Provide the [X, Y] coordinate of the cell's center where the given text is located.  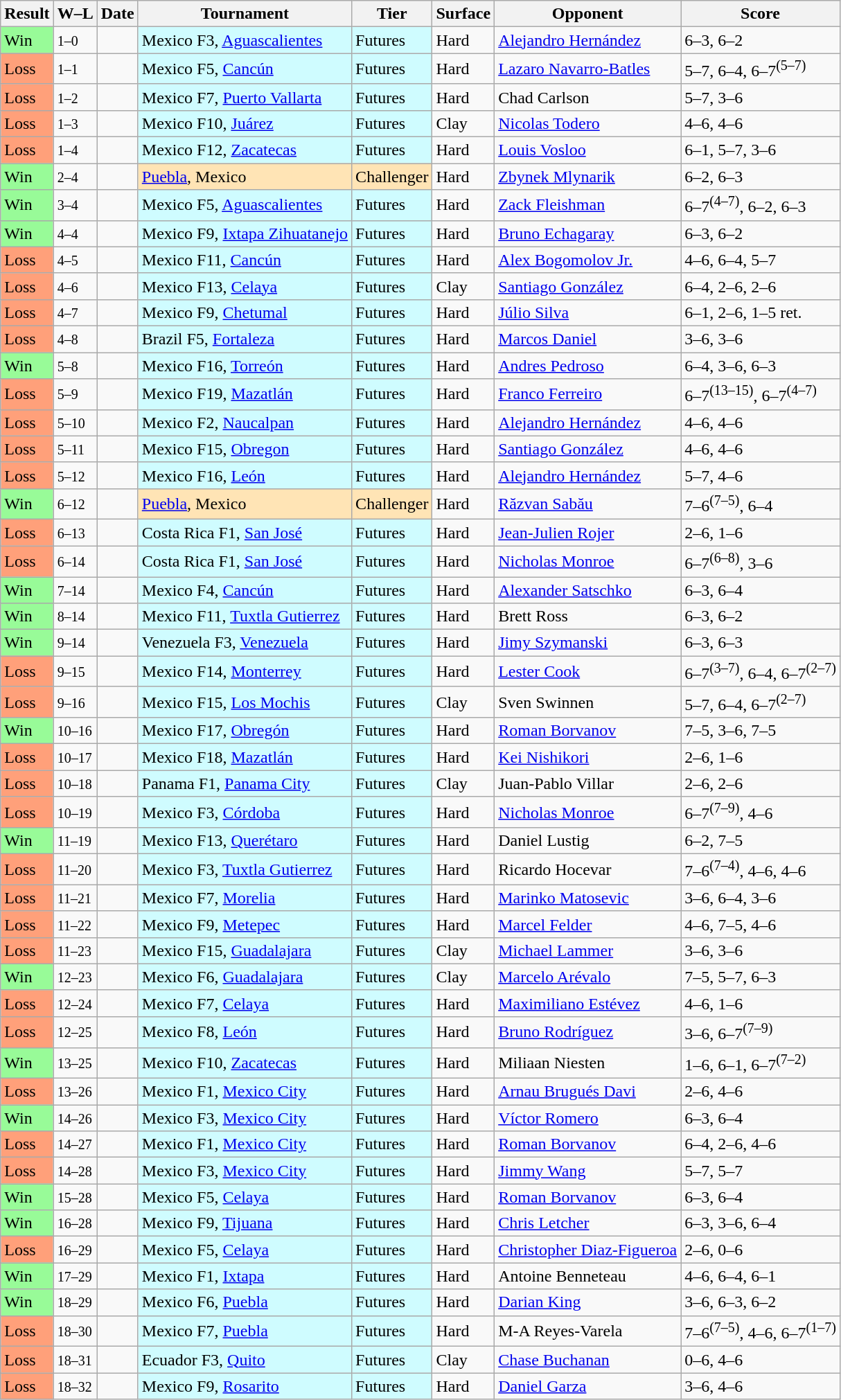
6–3, 6–3 [761, 643]
Chris Letcher [587, 1223]
6–4, 2–6, 4–6 [761, 1144]
Daniel Garza [587, 1386]
7–6(7–5), 4–6, 6–7(1–7) [761, 1331]
13–25 [75, 1063]
Surface [463, 14]
Mexico F9, Chetumal [245, 312]
Bruno Echagaray [587, 233]
5–7, 3–6 [761, 97]
14–27 [75, 1144]
Mexico F6, Puebla [245, 1302]
Mexico F18, Mazatlán [245, 757]
4–6 [75, 286]
5–7, 6–4, 6–7(5–7) [761, 69]
2–6, 4–6 [761, 1092]
Franco Ferreiro [587, 395]
14–28 [75, 1171]
Maximiliano Estévez [587, 1003]
Mexico F6, Guadalajara [245, 977]
1–4 [75, 150]
6–7(7–9), 4–6 [761, 812]
18–29 [75, 1302]
Mexico F9, Rosarito [245, 1386]
9–14 [75, 643]
Mexico F7, Morelia [245, 898]
12–24 [75, 1003]
Antoine Benneteau [587, 1276]
Mexico F5, Cancún [245, 69]
3–6, 6–4, 3–6 [761, 898]
7–5, 5–7, 6–3 [761, 977]
Jimy Szymanski [587, 643]
5–11 [75, 449]
Júlio Silva [587, 312]
Mexico F4, Cancún [245, 590]
5–9 [75, 395]
Opponent [587, 14]
Alex Bogomolov Jr. [587, 260]
Răzvan Sabău [587, 504]
9–15 [75, 672]
Zbynek Mlynarik [587, 177]
Mexico F2, Naucalpan [245, 423]
W–L [75, 14]
Panama F1, Panama City [245, 783]
5–10 [75, 423]
17–29 [75, 1276]
Mexico F15, Guadalajara [245, 950]
Mexico F3, Aguascalientes [245, 40]
3–6, 4–6 [761, 1386]
3–6, 6–7(7–9) [761, 1032]
6–13 [75, 533]
2–4 [75, 177]
Marinko Matosevic [587, 898]
10–16 [75, 731]
Víctor Romero [587, 1118]
Miliaan Niesten [587, 1063]
6–14 [75, 561]
Tier [392, 14]
4–6, 6–4, 6–1 [761, 1276]
Mexico F8, León [245, 1032]
11–21 [75, 898]
6–2, 6–3 [761, 177]
1–0 [75, 40]
5–12 [75, 475]
6–2, 7–5 [761, 841]
Date [118, 14]
Kei Nishikori [587, 757]
Mexico F19, Mazatlán [245, 395]
0–6, 4–6 [761, 1360]
16–29 [75, 1250]
Jimmy Wang [587, 1171]
Mexico F14, Monterrey [245, 672]
5–7, 4–6 [761, 475]
Lester Cook [587, 672]
Mexico F15, Obregon [245, 449]
13–26 [75, 1092]
Sven Swinnen [587, 702]
7–14 [75, 590]
Marcelo Arévalo [587, 977]
Mexico F9, Ixtapa Zihuatanejo [245, 233]
Juan-Pablo Villar [587, 783]
Mexico F1, Ixtapa [245, 1276]
Brett Ross [587, 617]
3–4 [75, 205]
Daniel Lustig [587, 841]
6–7(4–7), 6–2, 6–3 [761, 205]
Marcos Daniel [587, 339]
Mexico F7, Celaya [245, 1003]
7–6(7–5), 6–4 [761, 504]
10–19 [75, 812]
4–6, 1–6 [761, 1003]
Nicolas Todero [587, 123]
Mexico F3, Tuxtla Gutierrez [245, 870]
Mexico F16, León [245, 475]
12–25 [75, 1032]
Mexico F11, Cancún [245, 260]
Darian King [587, 1302]
18–31 [75, 1360]
1–6, 6–1, 6–7(7–2) [761, 1063]
18–30 [75, 1331]
3–6, 6–3, 6–2 [761, 1302]
11–23 [75, 950]
Score [761, 14]
4–5 [75, 260]
6–4, 3–6, 6–3 [761, 366]
Tournament [245, 14]
11–19 [75, 841]
9–16 [75, 702]
6–1, 5–7, 3–6 [761, 150]
1–3 [75, 123]
Louis Vosloo [587, 150]
Zack Fleishman [587, 205]
5–7, 6–4, 6–7(2–7) [761, 702]
Brazil F5, Fortaleza [245, 339]
Marcel Felder [587, 924]
16–28 [75, 1223]
Result [27, 14]
Mexico F16, Torreón [245, 366]
6–4, 2–6, 2–6 [761, 286]
5–8 [75, 366]
Mexico F17, Obregón [245, 731]
Bruno Rodríguez [587, 1032]
4–7 [75, 312]
6–7(13–15), 6–7(4–7) [761, 395]
Andres Pedroso [587, 366]
7–5, 3–6, 7–5 [761, 731]
Mexico F10, Juárez [245, 123]
11–20 [75, 870]
1–1 [75, 69]
Mexico F5, Aguascalientes [245, 205]
4–6, 7–5, 4–6 [761, 924]
4–6, 6–4, 5–7 [761, 260]
6–1, 2–6, 1–5 ret. [761, 312]
6–12 [75, 504]
1–2 [75, 97]
Mexico F9, Tijuana [245, 1223]
2–6, 0–6 [761, 1250]
Ecuador F3, Quito [245, 1360]
Mexico F10, Zacatecas [245, 1063]
6–7(6–8), 3–6 [761, 561]
12–23 [75, 977]
Mexico F9, Metepec [245, 924]
7–6(7–4), 4–6, 4–6 [761, 870]
6–3, 3–6, 6–4 [761, 1223]
Christopher Diaz-Figueroa [587, 1250]
Venezuela F3, Venezuela [245, 643]
Mexico F3, Córdoba [245, 812]
4–4 [75, 233]
Mexico F13, Querétaro [245, 841]
Arnau Brugués Davi [587, 1092]
Chad Carlson [587, 97]
11–22 [75, 924]
18–32 [75, 1386]
8–14 [75, 617]
Mexico F13, Celaya [245, 286]
Mexico F12, Zacatecas [245, 150]
Jean-Julien Rojer [587, 533]
14–26 [75, 1118]
15–28 [75, 1197]
10–18 [75, 783]
Alexander Satschko [587, 590]
6–7(3–7), 6–4, 6–7(2–7) [761, 672]
Mexico F15, Los Mochis [245, 702]
10–17 [75, 757]
Lazaro Navarro-Batles [587, 69]
Ricardo Hocevar [587, 870]
Mexico F7, Puebla [245, 1331]
4–8 [75, 339]
Mexico F11, Tuxtla Gutierrez [245, 617]
2–6, 2–6 [761, 783]
Chase Buchanan [587, 1360]
Mexico F7, Puerto Vallarta [245, 97]
M-A Reyes-Varela [587, 1331]
5–7, 5–7 [761, 1171]
Michael Lammer [587, 950]
